Determine the [X, Y] coordinate at the center of the cell enclosing the given text.  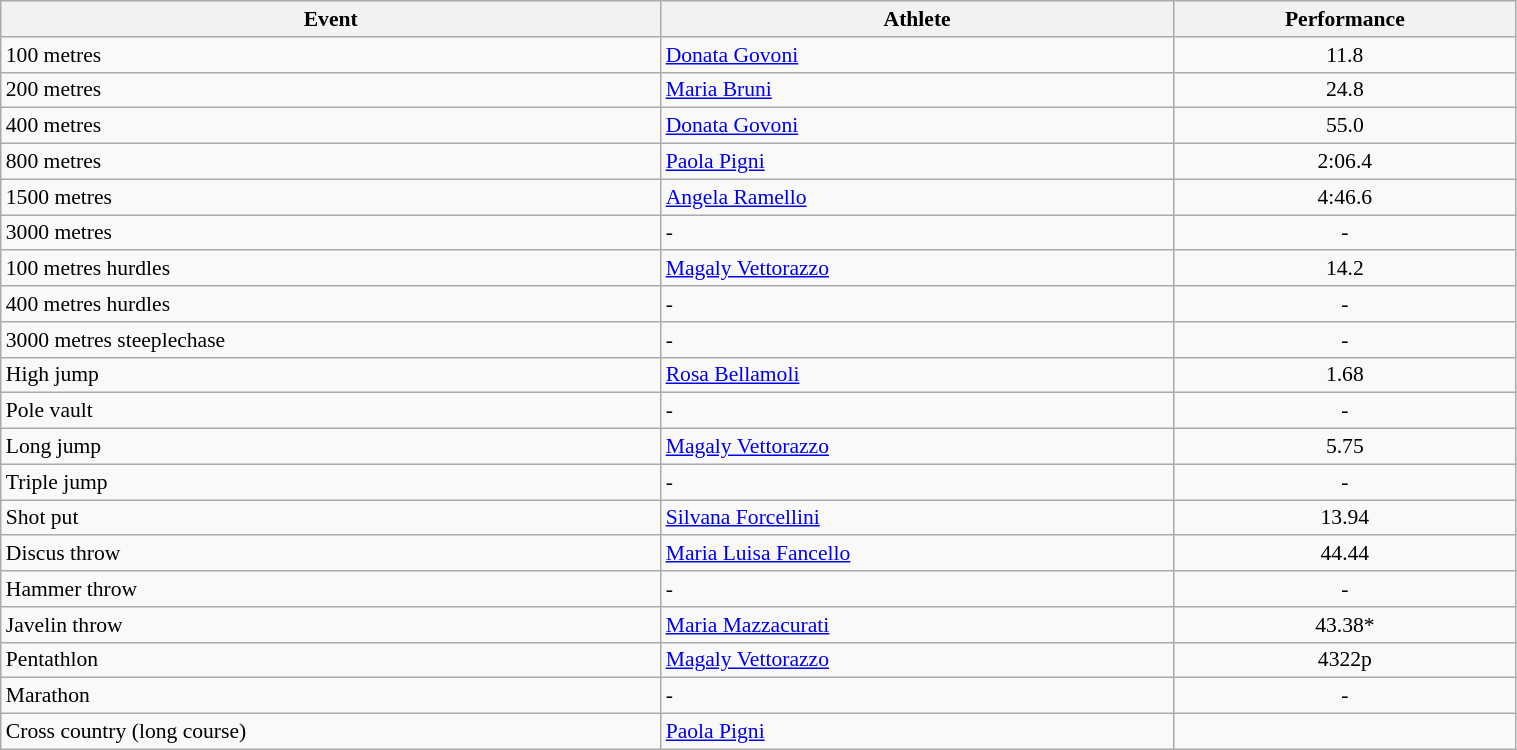
Maria Mazzacurati [918, 625]
43.38* [1345, 625]
Hammer throw [331, 589]
11.8 [1345, 55]
200 metres [331, 90]
400 metres [331, 126]
Javelin throw [331, 625]
1500 metres [331, 197]
Long jump [331, 447]
24.8 [1345, 90]
Performance [1345, 19]
800 metres [331, 162]
Pole vault [331, 411]
Marathon [331, 696]
Cross country (long course) [331, 732]
Pentathlon [331, 660]
Triple jump [331, 482]
Maria Luisa Fancello [918, 554]
100 metres [331, 55]
Rosa Bellamoli [918, 375]
Shot put [331, 518]
Silvana Forcellini [918, 518]
3000 metres [331, 233]
5.75 [1345, 447]
400 metres hurdles [331, 304]
3000 metres steeplechase [331, 340]
4:46.6 [1345, 197]
Athlete [918, 19]
44.44 [1345, 554]
2:06.4 [1345, 162]
Event [331, 19]
13.94 [1345, 518]
100 metres hurdles [331, 269]
Angela Ramello [918, 197]
1.68 [1345, 375]
Maria Bruni [918, 90]
Discus throw [331, 554]
55.0 [1345, 126]
14.2 [1345, 269]
4322p [1345, 660]
High jump [331, 375]
